Return [X, Y] of the center of cell containing provided text 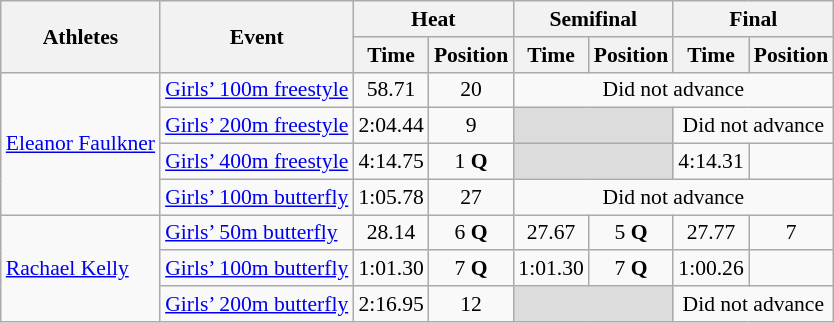
9 [471, 126]
27.67 [550, 233]
58.71 [390, 90]
27 [471, 197]
Final [753, 19]
Girls’ 200m butterfly [256, 304]
6 Q [471, 233]
Girls’ 50m butterfly [256, 233]
Heat [433, 19]
Girls’ 400m freestyle [256, 162]
Eleanor Faulkner [80, 143]
1:00.26 [710, 269]
12 [471, 304]
7 [791, 233]
4:14.75 [390, 162]
28.14 [390, 233]
Semifinal [593, 19]
5 Q [631, 233]
Event [256, 36]
Girls’ 100m freestyle [256, 90]
1:05.78 [390, 197]
4:14.31 [710, 162]
20 [471, 90]
2:16.95 [390, 304]
1 Q [471, 162]
27.77 [710, 233]
Girls’ 200m freestyle [256, 126]
2:04.44 [390, 126]
Athletes [80, 36]
Rachael Kelly [80, 268]
